Output the [X, Y] coordinate of the center of the cell containing the given text.  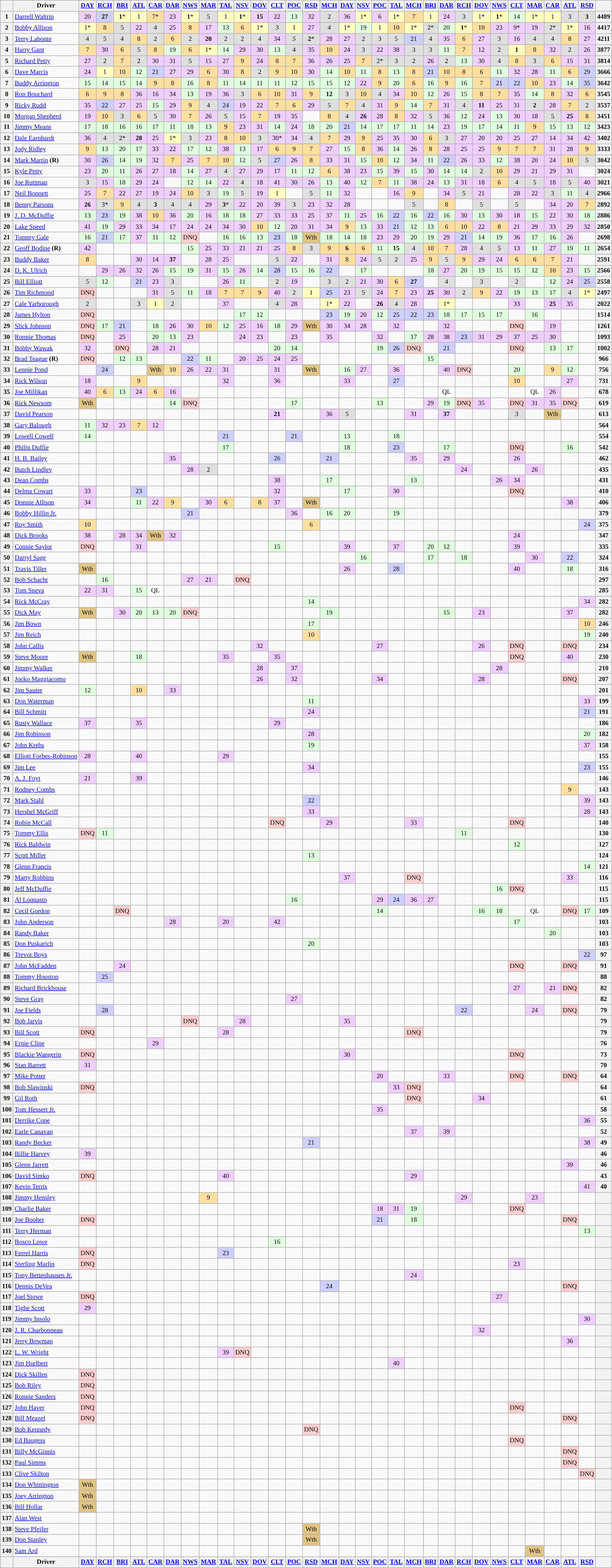
Tim Richmond [46, 293]
Joe Ruttman [46, 182]
230 [604, 657]
80 [7, 889]
68 [7, 757]
Bill Scott [46, 1032]
375 [604, 524]
Tom Hessert Jr. [46, 1109]
Clive Skilton [46, 1474]
2892 [604, 205]
108 [7, 1198]
139 [7, 1540]
Philip Duffie [46, 447]
Roy Smith [46, 524]
Geoff Bodine (R) [46, 248]
Steve Pfeifer [46, 1529]
Blackie Wangerin [46, 1054]
Richard Brickhouse [46, 988]
Robin McCall [46, 823]
Al Loquasto [46, 900]
Mark Martin (R) [46, 160]
30* [277, 138]
Alan West [46, 1518]
7* [155, 17]
3666 [604, 72]
Brad Teague (R) [46, 359]
564 [604, 425]
Kyle Petty [46, 171]
2886 [604, 215]
542 [604, 447]
74 [7, 823]
67 [7, 745]
51 [7, 569]
Rick McCray [46, 602]
2566 [604, 271]
Dick Skillen [46, 1375]
Billy McGinnis [46, 1451]
3545 [604, 94]
Dean Combs [46, 481]
3423 [604, 127]
James Hylton [46, 315]
1514 [604, 315]
Jody Ridley [46, 149]
50 [7, 558]
Jim Robinson [46, 734]
53 [7, 591]
Ricky Rudd [46, 105]
2558 [604, 282]
Ernie Cline [46, 1043]
186 [604, 723]
406 [604, 503]
Kevin Terris [46, 1187]
Steve Moore [46, 657]
Ferrel Harris [46, 1253]
John Haver [46, 1408]
Joe Booher [46, 1220]
136 [7, 1507]
Rodney Combs [46, 790]
92 [7, 1021]
99 [7, 1099]
Bobby Wawak [46, 348]
Jimmy Means [46, 127]
126 [7, 1397]
Dennis DeVea [46, 1286]
3451 [604, 116]
129 [7, 1430]
182 [604, 734]
104 [7, 1154]
2497 [604, 293]
Rick Baldwin [46, 845]
Jocko Maggiacomo [46, 679]
Benny Parsons [46, 205]
678 [604, 392]
48 [7, 536]
Tighe Scott [46, 1308]
Rick Newsom [46, 403]
110 [7, 1220]
93 [7, 1032]
D. K. Ulrich [46, 271]
4211 [604, 39]
66 [7, 734]
Bob Kennedy [46, 1430]
135 [7, 1496]
Lake Speed [46, 227]
2654 [604, 248]
Rusty Wallace [46, 723]
Joe Fields [46, 1010]
3814 [604, 61]
Slick Johnson [46, 326]
285 [604, 591]
Billie Harvey [46, 1154]
Jim Bown [46, 624]
Harry Gant [46, 50]
335 [604, 547]
John Callis [46, 646]
Bob Jarvis [46, 1021]
Jim Reich [46, 635]
966 [604, 359]
Bob Slawinski [46, 1088]
69 [7, 767]
240 [604, 635]
107 [7, 1187]
Don Waterman [46, 701]
379 [604, 514]
3021 [604, 182]
119 [7, 1319]
2850 [604, 227]
72 [7, 800]
Elliott Forbes-Robinson [46, 757]
Bobby Allison [46, 28]
87 [7, 966]
134 [7, 1485]
Jeff McDuffie [46, 889]
71 [7, 790]
Bobby Hillin Jr. [46, 514]
Travis Tiller [46, 569]
3877 [604, 50]
Stan Barrett [46, 1066]
Tom Sneva [46, 591]
199 [604, 701]
105 [7, 1165]
Terry Labonte [46, 39]
112 [7, 1242]
613 [604, 414]
122 [7, 1352]
Mark Stahl [46, 800]
Randy Baker [46, 933]
2698 [604, 238]
David Simko [46, 1176]
123 [7, 1364]
120 [7, 1330]
Tommy Ellis [46, 833]
3642 [604, 83]
138 [7, 1529]
98 [7, 1088]
Buddy Baker [46, 260]
201 [604, 690]
89 [7, 988]
Gary Balough [46, 425]
133 [7, 1474]
81 [7, 900]
100 [7, 1109]
Terry Herman [46, 1231]
Ed Baugess [46, 1441]
60 [7, 668]
75 [7, 833]
78 [7, 867]
Connie Saylor [46, 547]
4489 [604, 17]
47 [7, 524]
101 [7, 1121]
Don Puskarich [46, 944]
Don Whittington [46, 1485]
Delma Cowart [46, 491]
756 [604, 370]
David Pearson [46, 414]
86 [7, 955]
Richard Petty [46, 61]
191 [604, 712]
234 [604, 646]
Darryl Sage [46, 558]
3333 [604, 149]
44 [7, 491]
63 [7, 701]
85 [7, 944]
2591 [604, 260]
114 [7, 1264]
Paul Simms [46, 1463]
Marty Robbins [46, 878]
132 [7, 1463]
Jimmy Insolo [46, 1319]
Tommy Gale [46, 238]
54 [7, 602]
431 [604, 481]
John Anderson [46, 922]
246 [604, 624]
Ron Bouchard [46, 94]
Bill Hollar [46, 1507]
297 [604, 580]
A. J. Foyt [46, 779]
Don Stanley [46, 1540]
59 [7, 657]
H. B. Bailey [46, 458]
Lennie Pond [46, 370]
Randy Becker [46, 1142]
324 [604, 558]
435 [604, 470]
4417 [604, 28]
619 [604, 403]
Tony Bettenhausen Jr. [46, 1275]
2022 [604, 304]
Steve Gray [46, 999]
113 [7, 1253]
Tommy Houston [46, 977]
Jim Lee [46, 767]
Darrell Waltrip [46, 17]
128 [7, 1418]
207 [604, 679]
102 [7, 1132]
65 [7, 723]
1002 [604, 348]
90 [7, 999]
3042 [604, 160]
Trevor Boys [46, 955]
3024 [604, 171]
1261 [604, 326]
1093 [604, 337]
Gil Roth [46, 1099]
Cecil Gordon [46, 911]
Ronnie Thomas [46, 337]
Lowell Cowell [46, 436]
John McFadden [46, 966]
3402 [604, 138]
Jimmy Hensley [46, 1198]
83 [7, 922]
J. D. McDuffie [46, 215]
57 [7, 635]
95 [7, 1054]
Neil Bonnett [46, 194]
Dick Brooks [46, 536]
J. R. Charbonneau [46, 1330]
Dave Marcis [46, 72]
Jim Sauter [46, 690]
731 [604, 381]
94 [7, 1043]
Glenn Jarrett [46, 1165]
Bob Riley [46, 1385]
Donnie Allison [46, 503]
Butch Lindley [46, 470]
Rick Wilson [46, 381]
56 [7, 624]
Glenn Francis [46, 867]
131 [7, 1451]
62 [7, 690]
Joel Stowe [46, 1297]
125 [7, 1385]
Sterling Marlin [46, 1264]
106 [7, 1176]
Bill Elliott [46, 282]
Bill Meazel [46, 1418]
Joey Arrington [46, 1496]
Morgan Shepherd [46, 116]
2966 [604, 194]
Dick May [46, 613]
462 [604, 458]
Charlie Baker [46, 1209]
Earle Canavan [46, 1132]
Jim Hurlbert [46, 1364]
118 [7, 1308]
Bosco Lowe [46, 1242]
316 [604, 569]
Mike Potter [46, 1076]
410 [604, 491]
3537 [604, 105]
84 [7, 933]
Jerry Bowman [46, 1342]
210 [604, 668]
Derrike Cope [46, 1121]
John Krebs [46, 745]
117 [7, 1297]
77 [7, 856]
Joe Millikan [46, 392]
Jimmy Walker [46, 668]
9* [517, 28]
554 [604, 436]
Sam Ard [46, 1551]
146 [604, 779]
137 [7, 1518]
111 [7, 1231]
Hershel McGriff [46, 812]
45 [7, 503]
Buddy Arrington [46, 83]
L. W. Wright [46, 1352]
158 [604, 745]
Cale Yarborough [46, 304]
Bill Schmitt [46, 712]
96 [7, 1066]
347 [604, 536]
Dale Earnhardt [46, 138]
Bob Schacht [46, 580]
Ronnie Sanders [46, 1397]
Scott Miller [46, 856]
